Scan for the cell matching the given text and deliver its [X, Y] coordinate at center. 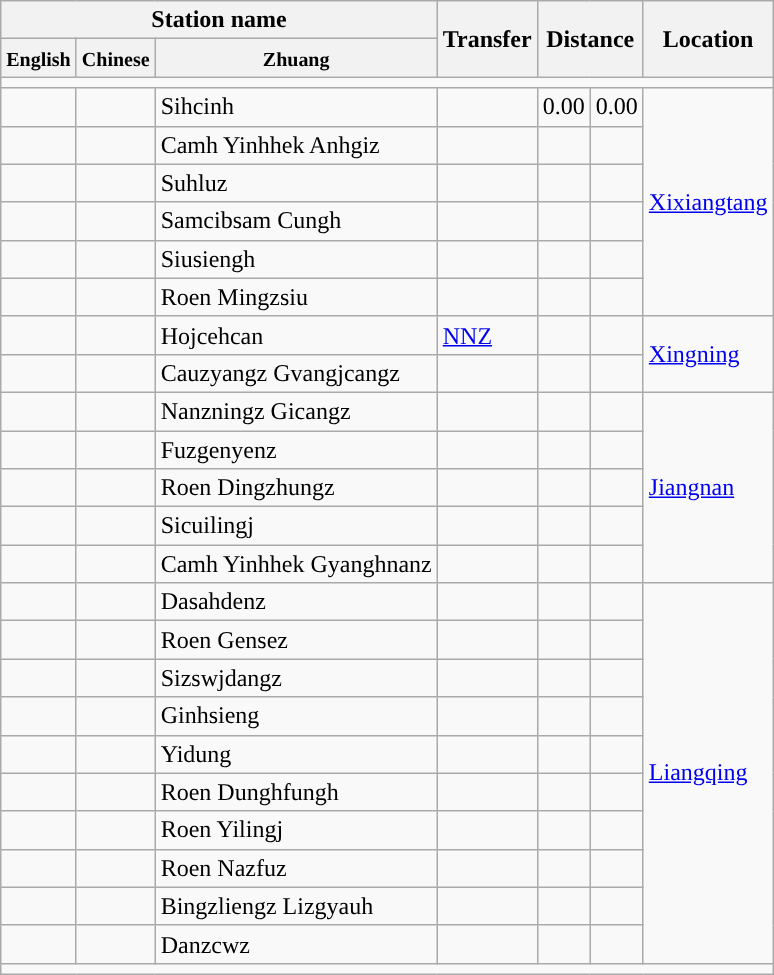
Nanzningz Gicangz [296, 411]
Ginhsieng [296, 716]
Station name [219, 20]
Distance [590, 39]
Jiangnan [708, 487]
Liangqing [708, 774]
Transfer [487, 39]
Hojcehcan [296, 335]
Zhuang [296, 58]
Roen Gensez [296, 640]
Camh Yinhhek Gyanghnanz [296, 564]
Chinese [116, 58]
Xingning [708, 354]
Xixiangtang [708, 202]
Suhluz [296, 183]
Roen Mingzsiu [296, 297]
Location [708, 39]
Sizswjdangz [296, 678]
Dasahdenz [296, 602]
Camh Yinhhek Anhgiz [296, 145]
Sicuilingj [296, 526]
NNZ [487, 335]
Samcibsam Cungh [296, 221]
Roen Dunghfungh [296, 792]
Siusiengh [296, 259]
Sihcinh [296, 107]
Danzcwz [296, 944]
Roen Yilingj [296, 830]
Yidung [296, 754]
Cauzyangz Gvangjcangz [296, 373]
Roen Nazfuz [296, 868]
Bingzliengz Lizgyauh [296, 906]
Fuzgenyenz [296, 449]
Roen Dingzhungz [296, 488]
English [39, 58]
